Pinpoint the cell where the given text exists, returning its (x, y) midpoint coordinate. 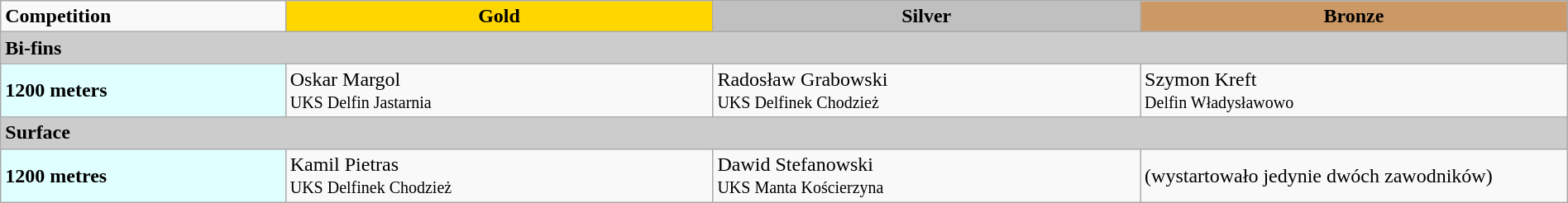
Bronze (1355, 17)
Szymon KreftDelfin Władysławowo (1355, 91)
Bi-fins (784, 48)
1200 metres (143, 175)
Competition (143, 17)
(wystartowało jedynie dwóch zawodników) (1355, 175)
Radosław GrabowskiUKS Delfinek Chodzież (926, 91)
Oskar MargolUKS Delfin Jastarnia (500, 91)
Silver (926, 17)
Kamil PietrasUKS Delfinek Chodzież (500, 175)
Gold (500, 17)
1200 meters (143, 91)
Surface (784, 133)
Dawid StefanowskiUKS Manta Kościerzyna (926, 175)
